From the cell containing the given text, extract its center point as [x, y] coordinate. 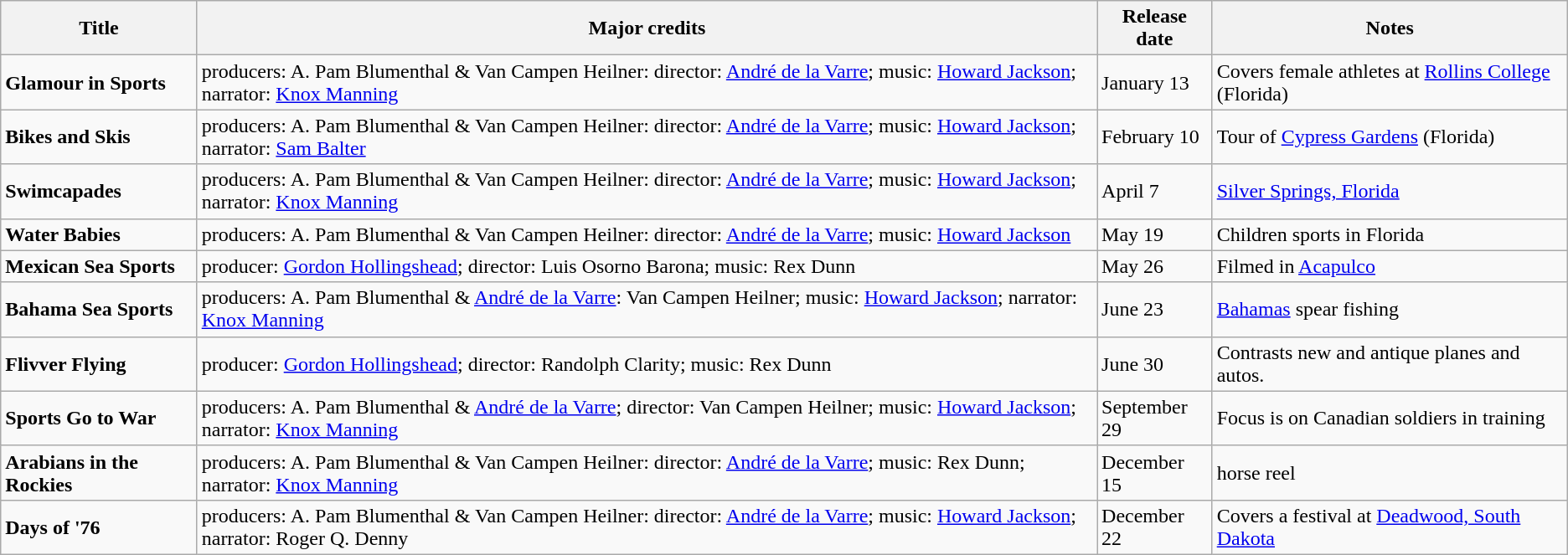
Title [99, 28]
Mexican Sea Sports [99, 266]
producers: A. Pam Blumenthal & Van Campen Heilner: director: André de la Varre; music: Howard Jackson [647, 234]
producers: A. Pam Blumenthal & Van Campen Heilner: director: André de la Varre; music: Howard Jackson; narrator: Roger Q. Denny [647, 527]
January 13 [1155, 82]
April 7 [1155, 191]
producer: Gordon Hollingshead; director: Luis Osorno Barona; music: Rex Dunn [647, 266]
Silver Springs, Florida [1390, 191]
Bahamas spear fishing [1390, 310]
Tour of Cypress Gardens (Florida) [1390, 137]
Flivver Flying [99, 363]
Bahama Sea Sports [99, 310]
June 23 [1155, 310]
Filmed in Acapulco [1390, 266]
June 30 [1155, 363]
Major credits [647, 28]
February 10 [1155, 137]
Covers a festival at Deadwood, South Dakota [1390, 527]
Children sports in Florida [1390, 234]
horse reel [1390, 472]
producers: A. Pam Blumenthal & André de la Varre; director: Van Campen Heilner; music: Howard Jackson; narrator: Knox Manning [647, 419]
September 29 [1155, 419]
December 22 [1155, 527]
producers: A. Pam Blumenthal & André de la Varre: Van Campen Heilner; music: Howard Jackson; narrator: Knox Manning [647, 310]
Water Babies [99, 234]
producers: A. Pam Blumenthal & Van Campen Heilner: director: André de la Varre; music: Rex Dunn; narrator: Knox Manning [647, 472]
Notes [1390, 28]
Contrasts new and antique planes and autos. [1390, 363]
Release date [1155, 28]
Sports Go to War [99, 419]
Bikes and Skis [99, 137]
Focus is on Canadian soldiers in training [1390, 419]
May 19 [1155, 234]
Glamour in Sports [99, 82]
producer: Gordon Hollingshead; director: Randolph Clarity; music: Rex Dunn [647, 363]
Covers female athletes at Rollins College (Florida) [1390, 82]
producers: A. Pam Blumenthal & Van Campen Heilner: director: André de la Varre; music: Howard Jackson; narrator: Sam Balter [647, 137]
Arabians in the Rockies [99, 472]
May 26 [1155, 266]
Days of '76 [99, 527]
December 15 [1155, 472]
Swimcapades [99, 191]
